Find where the given text appears and provide that cell's center as [X, Y] coordinate. 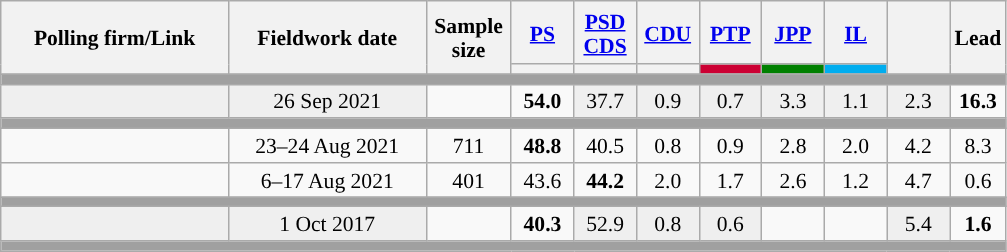
8.3 [978, 146]
5.4 [918, 224]
JPP [794, 32]
PS [542, 32]
Fieldwork date [327, 38]
1.2 [856, 180]
4.7 [918, 180]
IL [856, 32]
40.5 [606, 146]
4.2 [918, 146]
40.3 [542, 224]
401 [468, 180]
0.7 [730, 101]
PSDCDS [606, 32]
Polling firm/Link [115, 38]
1.6 [978, 224]
1.1 [856, 101]
23–24 Aug 2021 [327, 146]
2.8 [794, 146]
44.2 [606, 180]
3.3 [794, 101]
Lead [978, 38]
48.8 [542, 146]
54.0 [542, 101]
1 Oct 2017 [327, 224]
2.3 [918, 101]
52.9 [606, 224]
711 [468, 146]
Sample size [468, 38]
6–17 Aug 2021 [327, 180]
PTP [730, 32]
16.3 [978, 101]
CDU [668, 32]
26 Sep 2021 [327, 101]
1.7 [730, 180]
43.6 [542, 180]
2.6 [794, 180]
37.7 [606, 101]
